Scan for the cell matching the given text and deliver its [x, y] coordinate at center. 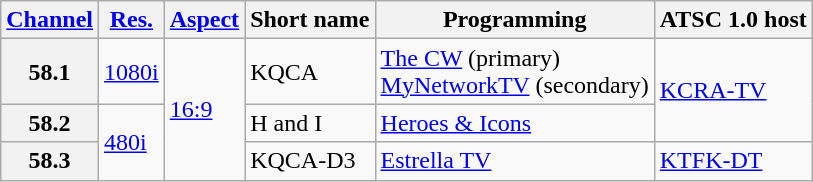
58.2 [50, 123]
Short name [310, 20]
Aspect [204, 20]
16:9 [204, 110]
58.3 [50, 161]
Heroes & Icons [514, 123]
480i [132, 142]
KTFK-DT [733, 161]
1080i [132, 72]
58.1 [50, 72]
KCRA-TV [733, 90]
Estrella TV [514, 161]
ATSC 1.0 host [733, 20]
KQCA-D3 [310, 161]
Programming [514, 20]
KQCA [310, 72]
The CW (primary)MyNetworkTV (secondary) [514, 72]
Channel [50, 20]
Res. [132, 20]
H and I [310, 123]
